From the cell containing the given text, extract its center point as [x, y] coordinate. 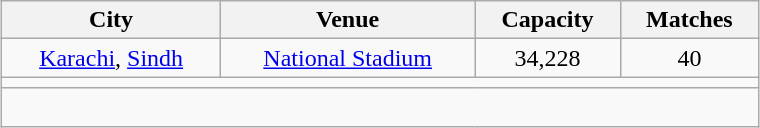
Karachi, Sindh [112, 58]
34,228 [548, 58]
Venue [348, 20]
Matches [689, 20]
40 [689, 58]
Capacity [548, 20]
City [112, 20]
National Stadium [348, 58]
